From the cell containing the given text, extract its center point as [X, Y] coordinate. 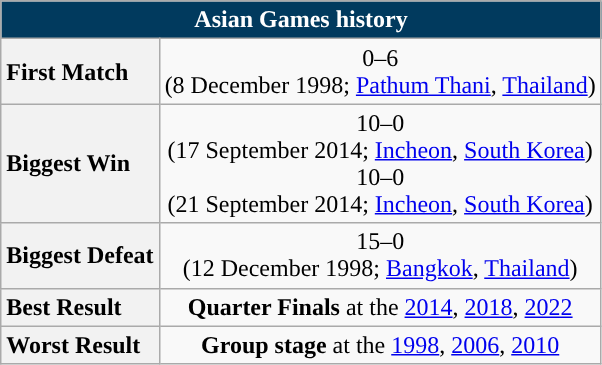
Asian Games history [301, 20]
Biggest Win [80, 164]
Worst Result [80, 345]
10–0 (17 September 2014; Incheon, South Korea) 10–0 (21 September 2014; Incheon, South Korea) [380, 164]
Quarter Finals at the 2014, 2018, 2022 [380, 307]
First Match [80, 72]
Group stage at the 1998, 2006, 2010 [380, 345]
15–0 (12 December 1998; Bangkok, Thailand) [380, 256]
Biggest Defeat [80, 256]
Best Result [80, 307]
0–6 (8 December 1998; Pathum Thani, Thailand) [380, 72]
